Determine the (x, y) coordinate at the center of the cell enclosing the given text.  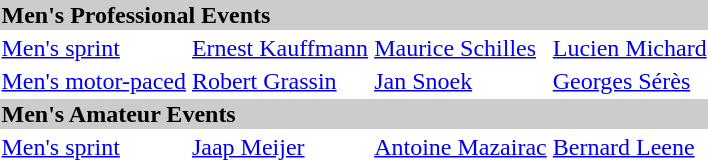
Men's Amateur Events (354, 114)
Robert Grassin (280, 81)
Men's motor-paced (94, 81)
Jan Snoek (461, 81)
Men's sprint (94, 48)
Maurice Schilles (461, 48)
Ernest Kauffmann (280, 48)
Men's Professional Events (354, 15)
Lucien Michard (630, 48)
Georges Sérès (630, 81)
